Identify which cell holds the provided text, then report its (X, Y) central coordinate. 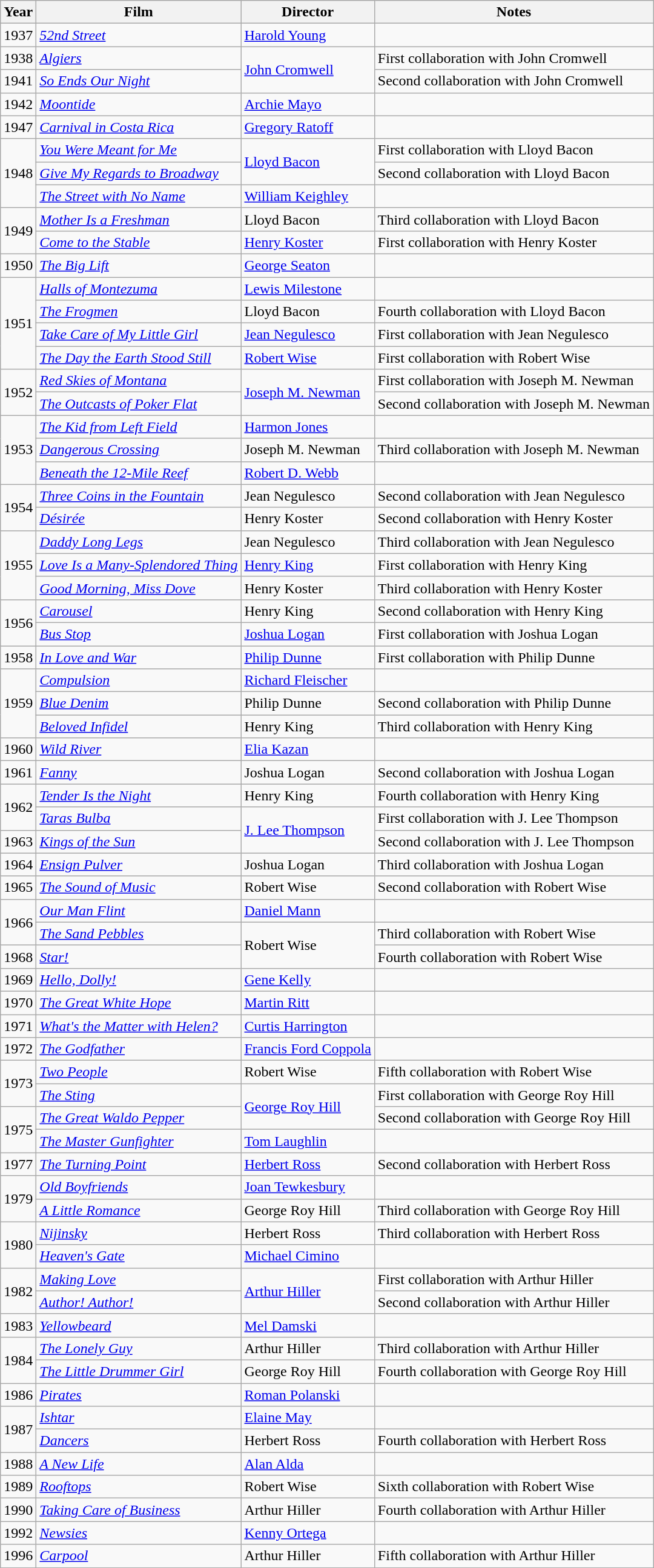
Heaven's Gate (139, 1256)
What's the Matter with Helen? (139, 1026)
First collaboration with Lloyd Bacon (514, 150)
Two People (139, 1072)
Second collaboration with Herbert Ross (514, 1164)
Blue Denim (139, 703)
1982 (18, 1291)
1969 (18, 980)
Author! Author! (139, 1302)
Director (308, 12)
Archie Mayo (308, 104)
Notes (514, 12)
Good Morning, Miss Dove (139, 588)
George Seaton (308, 265)
Give My Regards to Broadway (139, 173)
1952 (18, 392)
1989 (18, 1487)
Kings of the Sun (139, 842)
The Kid from Left Field (139, 427)
Harmon Jones (308, 427)
1990 (18, 1510)
1958 (18, 657)
Moontide (139, 104)
Curtis Harrington (308, 1026)
1987 (18, 1429)
Film (139, 12)
Alan Alda (308, 1464)
Third collaboration with Joshua Logan (514, 865)
The Big Lift (139, 265)
Fourth collaboration with Henry King (514, 796)
1992 (18, 1533)
The Lonely Guy (139, 1348)
1949 (18, 231)
Third collaboration with Robert Wise (514, 934)
Pirates (139, 1394)
The Sting (139, 1095)
Dangerous Crossing (139, 450)
Daniel Mann (308, 911)
1980 (18, 1245)
1968 (18, 957)
Sixth collaboration with Robert Wise (514, 1487)
First collaboration with Jean Negulesco (514, 335)
1955 (18, 565)
John Cromwell (308, 70)
Tom Laughlin (308, 1141)
First collaboration with Arthur Hiller (514, 1279)
Fourth collaboration with Arthur Hiller (514, 1510)
The Street with No Name (139, 196)
Three Coins in the Fountain (139, 496)
1941 (18, 81)
First collaboration with Robert Wise (514, 358)
Carnival in Costa Rica (139, 127)
Star! (139, 957)
Désirée (139, 519)
First collaboration with John Cromwell (514, 58)
1956 (18, 622)
The Great White Hope (139, 1003)
Richard Fleischer (308, 680)
William Keighley (308, 196)
Third collaboration with Henry King (514, 726)
Wild River (139, 749)
1964 (18, 865)
Our Man Flint (139, 911)
1983 (18, 1325)
Fourth collaboration with Lloyd Bacon (514, 312)
Fourth collaboration with Herbert Ross (514, 1441)
Lewis Milestone (308, 289)
Compulsion (139, 680)
Kenny Ortega (308, 1533)
Second collaboration with Lloyd Bacon (514, 173)
First collaboration with Henry King (514, 565)
1948 (18, 173)
Take Care of My Little Girl (139, 335)
Hello, Dolly! (139, 980)
Daddy Long Legs (139, 542)
Michael Cimino (308, 1256)
Robert D. Webb (308, 473)
Second collaboration with John Cromwell (514, 81)
Red Skies of Montana (139, 381)
Newsies (139, 1533)
Fourth collaboration with George Roy Hill (514, 1371)
1965 (18, 888)
Love Is a Many-Splendored Thing (139, 565)
Second collaboration with Robert Wise (514, 888)
You Were Meant for Me (139, 150)
Francis Ford Coppola (308, 1049)
Second collaboration with Jean Negulesco (514, 496)
1988 (18, 1464)
The Little Drummer Girl (139, 1371)
The Sound of Music (139, 888)
The Day the Earth Stood Still (139, 358)
Second collaboration with Henry King (514, 611)
Third collaboration with Lloyd Bacon (514, 219)
First collaboration with Joseph M. Newman (514, 381)
First collaboration with J. Lee Thompson (514, 819)
1938 (18, 58)
The Godfather (139, 1049)
1979 (18, 1199)
Carousel (139, 611)
Tender Is the Night (139, 796)
Martin Ritt (308, 1003)
1953 (18, 450)
Third collaboration with George Roy Hill (514, 1210)
1947 (18, 127)
Yellowbeard (139, 1325)
Roman Polanski (308, 1394)
So Ends Our Night (139, 81)
Joan Tewkesbury (308, 1187)
Fifth collaboration with Arthur Hiller (514, 1556)
1971 (18, 1026)
Nijinsky (139, 1233)
The Turning Point (139, 1164)
Third collaboration with Arthur Hiller (514, 1348)
Come to the Stable (139, 242)
52nd Street (139, 35)
Second collaboration with George Roy Hill (514, 1118)
Third collaboration with Henry Koster (514, 588)
First collaboration with George Roy Hill (514, 1095)
A New Life (139, 1464)
Third collaboration with Jean Negulesco (514, 542)
Harold Young (308, 35)
Ensign Pulver (139, 865)
Making Love (139, 1279)
The Outcasts of Poker Flat (139, 404)
Fourth collaboration with Robert Wise (514, 957)
1984 (18, 1360)
Second collaboration with Arthur Hiller (514, 1302)
Second collaboration with Joseph M. Newman (514, 404)
1996 (18, 1556)
In Love and War (139, 657)
Mel Damski (308, 1325)
Dancers (139, 1441)
1961 (18, 772)
Third collaboration with Herbert Ross (514, 1233)
Mother Is a Freshman (139, 219)
First collaboration with Joshua Logan (514, 634)
1954 (18, 507)
Second collaboration with Philip Dunne (514, 703)
Taking Care of Business (139, 1510)
1972 (18, 1049)
Elaine May (308, 1418)
Beloved Infidel (139, 726)
Bus Stop (139, 634)
1963 (18, 842)
Third collaboration with Joseph M. Newman (514, 450)
1970 (18, 1003)
1962 (18, 807)
The Sand Pebbles (139, 934)
The Frogmen (139, 312)
Year (18, 12)
1966 (18, 922)
Gregory Ratoff (308, 127)
Second collaboration with Joshua Logan (514, 772)
Second collaboration with Henry Koster (514, 519)
1973 (18, 1084)
1959 (18, 703)
Second collaboration with J. Lee Thompson (514, 842)
1951 (18, 323)
Fanny (139, 772)
1960 (18, 749)
1975 (18, 1130)
Gene Kelly (308, 980)
First collaboration with Philip Dunne (514, 657)
1986 (18, 1394)
Rooftops (139, 1487)
Carpool (139, 1556)
The Great Waldo Pepper (139, 1118)
Ishtar (139, 1418)
Beneath the 12-Mile Reef (139, 473)
1937 (18, 35)
A Little Romance (139, 1210)
Fifth collaboration with Robert Wise (514, 1072)
First collaboration with Henry Koster (514, 242)
Algiers (139, 58)
Old Boyfriends (139, 1187)
1942 (18, 104)
1950 (18, 265)
Taras Bulba (139, 819)
J. Lee Thompson (308, 830)
The Master Gunfighter (139, 1141)
Elia Kazan (308, 749)
Halls of Montezuma (139, 289)
1977 (18, 1164)
